Output the (X, Y) coordinate of the center of the cell containing the given text.  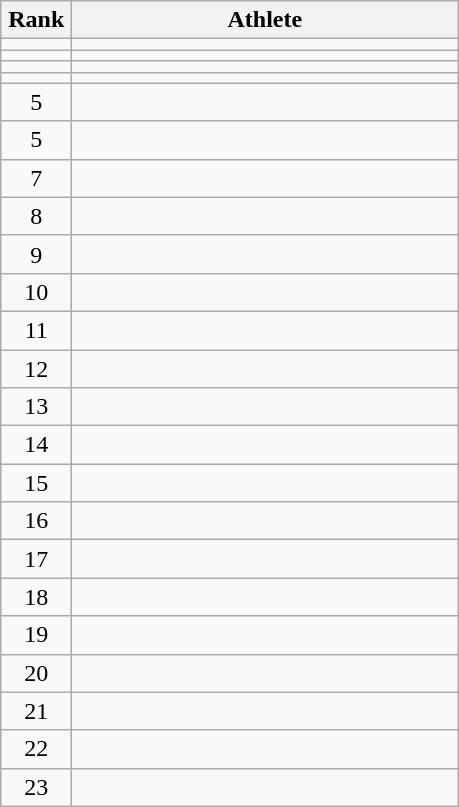
14 (36, 445)
Rank (36, 20)
7 (36, 178)
11 (36, 330)
20 (36, 673)
10 (36, 292)
Athlete (265, 20)
19 (36, 635)
16 (36, 521)
13 (36, 407)
18 (36, 597)
17 (36, 559)
15 (36, 483)
8 (36, 216)
12 (36, 369)
9 (36, 254)
21 (36, 711)
22 (36, 749)
23 (36, 787)
